Return [x, y] of the center of cell containing provided text 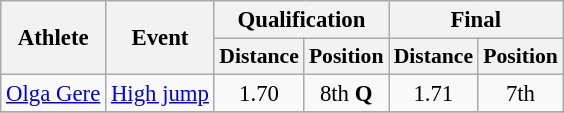
Event [160, 38]
1.71 [434, 93]
Qualification [301, 20]
Final [476, 20]
High jump [160, 93]
8th Q [346, 93]
Olga Gere [54, 93]
1.70 [259, 93]
7th [520, 93]
Athlete [54, 38]
